Detect which cell encompasses the target text, then output its (X, Y) center coordinate. 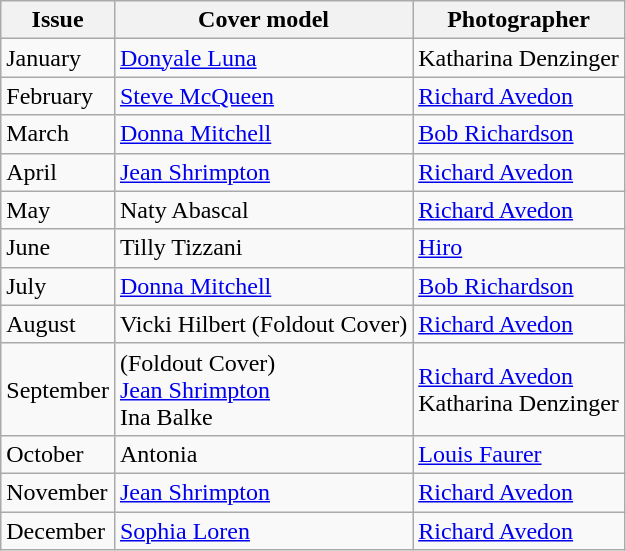
July (58, 286)
Katharina Denzinger (519, 58)
Photographer (519, 20)
May (58, 210)
Steve McQueen (263, 96)
Antonia (263, 454)
August (58, 324)
Naty Abascal (263, 210)
November (58, 492)
Hiro (519, 248)
April (58, 172)
Louis Faurer (519, 454)
Sophia Loren (263, 531)
Issue (58, 20)
June (58, 248)
March (58, 134)
January (58, 58)
(Foldout Cover)Jean ShrimptonIna Balke (263, 389)
February (58, 96)
Vicki Hilbert (Foldout Cover) (263, 324)
Tilly Tizzani (263, 248)
Cover model (263, 20)
October (58, 454)
September (58, 389)
Donyale Luna (263, 58)
December (58, 531)
Richard Avedon Katharina Denzinger (519, 389)
